Extract the (x, y) coordinate from the center of the cell holding the provided text.  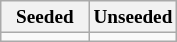
Seeded (45, 17)
Unseeded (133, 17)
